Extract the [X, Y] coordinate from the center of the cell holding the provided text.  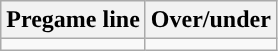
Over/under [210, 20]
Pregame line [74, 20]
